Extract the (X, Y) coordinate from the center of the cell holding the provided text.  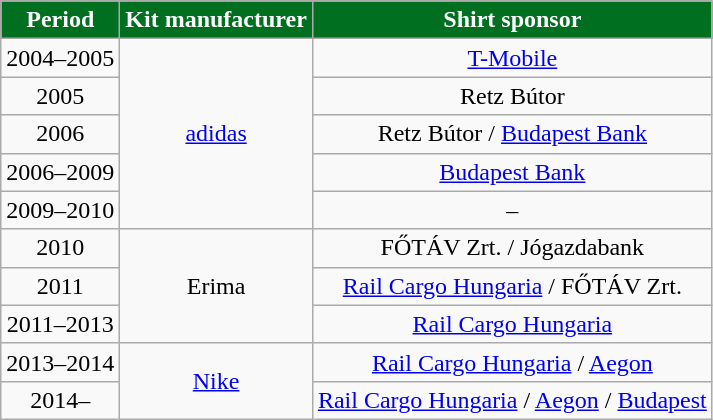
2010 (60, 248)
Retz Bútor / Budapest Bank (512, 134)
Retz Bútor (512, 96)
adidas (216, 134)
2014– (60, 400)
Rail Cargo Hungaria / FŐTÁV Zrt. (512, 286)
Kit manufacturer (216, 20)
Shirt sponsor (512, 20)
2011–2013 (60, 324)
Period (60, 20)
Erima (216, 286)
Budapest Bank (512, 172)
FŐTÁV Zrt. / Jógazdabank (512, 248)
T-Mobile (512, 58)
Rail Cargo Hungaria / Aegon (512, 362)
2006 (60, 134)
2004–2005 (60, 58)
2013–2014 (60, 362)
2011 (60, 286)
Nike (216, 381)
2009–2010 (60, 210)
2006–2009 (60, 172)
Rail Cargo Hungaria / Aegon / Budapest (512, 400)
– (512, 210)
2005 (60, 96)
Rail Cargo Hungaria (512, 324)
